Capture the cell that displays the provided text and extract its [X, Y] central coordinate. 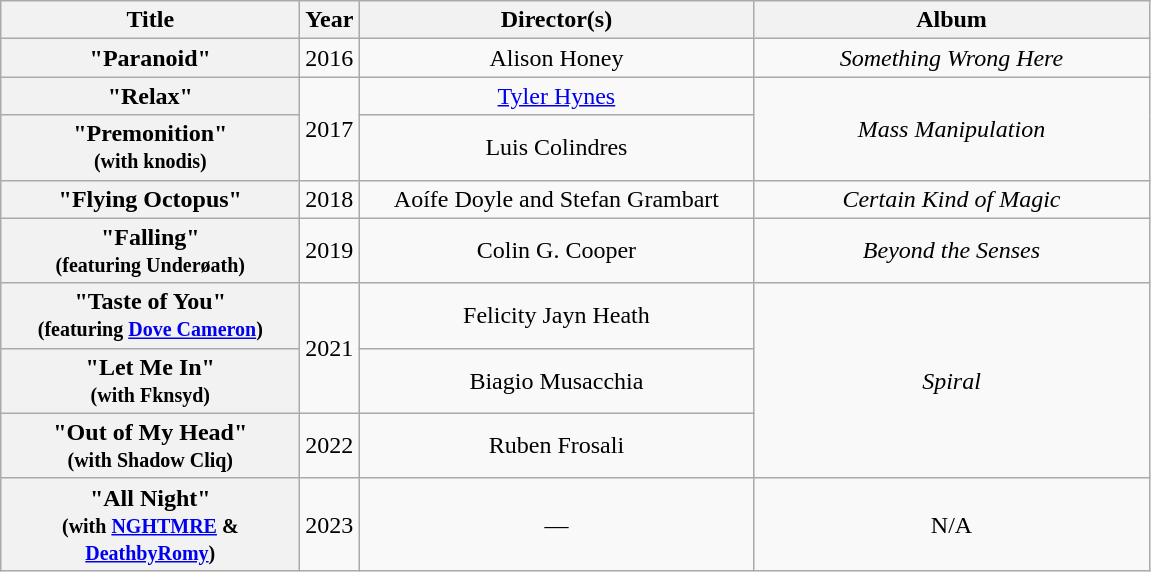
Title [150, 20]
"Relax" [150, 96]
Tyler Hynes [556, 96]
Certain Kind of Magic [952, 199]
Aoífe Doyle and Stefan Grambart [556, 199]
Alison Honey [556, 58]
2023 [330, 524]
Colin G. Cooper [556, 250]
N/A [952, 524]
Biagio Musacchia [556, 380]
Ruben Frosali [556, 446]
— [556, 524]
2019 [330, 250]
Mass Manipulation [952, 128]
"Let Me In"(with Fknsyd) [150, 380]
"Out of My Head"(with Shadow Cliq) [150, 446]
Beyond the Senses [952, 250]
2022 [330, 446]
"Falling"(featuring Underøath) [150, 250]
Album [952, 20]
2017 [330, 128]
Luis Colindres [556, 148]
"Flying Octopus" [150, 199]
2016 [330, 58]
Year [330, 20]
Director(s) [556, 20]
2018 [330, 199]
2021 [330, 348]
Something Wrong Here [952, 58]
"Premonition"(with knodis) [150, 148]
"Taste of You"(featuring Dove Cameron) [150, 316]
Spiral [952, 380]
Felicity Jayn Heath [556, 316]
"Paranoid" [150, 58]
"All Night"(with NGHTMRE & DeathbyRomy) [150, 524]
